Capture the cell that displays the provided text and extract its (X, Y) central coordinate. 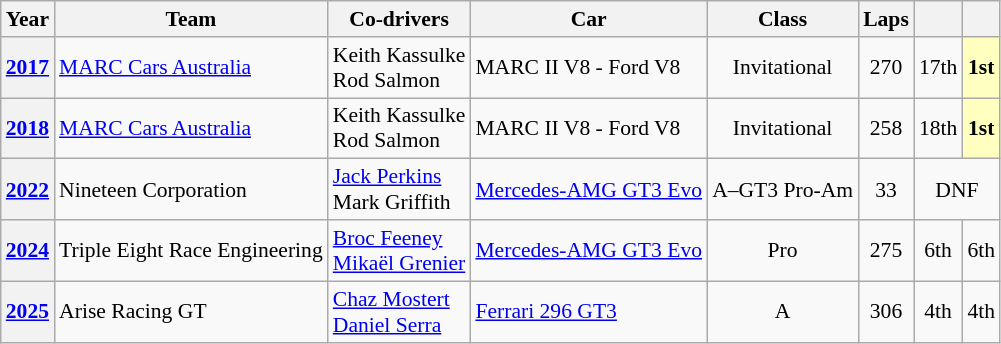
2022 (28, 190)
275 (886, 250)
270 (886, 68)
Year (28, 19)
Triple Eight Race Engineering (191, 250)
18th (938, 128)
Jack Perkins Mark Griffith (400, 190)
Car (588, 19)
A–GT3 Pro-Am (782, 190)
A (782, 312)
Co-drivers (400, 19)
Ferrari 296 GT3 (588, 312)
Laps (886, 19)
Nineteen Corporation (191, 190)
Class (782, 19)
Arise Racing GT (191, 312)
33 (886, 190)
2025 (28, 312)
Chaz Mostert Daniel Serra (400, 312)
2024 (28, 250)
2017 (28, 68)
2018 (28, 128)
Pro (782, 250)
306 (886, 312)
DNF (957, 190)
Broc Feeney Mikaël Grenier (400, 250)
Team (191, 19)
17th (938, 68)
258 (886, 128)
